Scan for the cell matching the given text and deliver its (X, Y) coordinate at center. 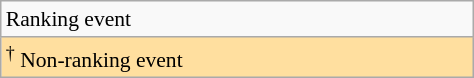
† Non-ranking event (237, 58)
Ranking event (237, 19)
